Find where the given text appears and provide that cell's center as (x, y) coordinate. 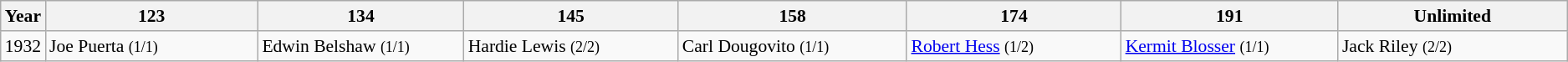
134 (360, 16)
Year (23, 16)
Kermit Blosser (1/1) (1229, 46)
1932 (23, 46)
158 (793, 16)
Unlimited (1453, 16)
Joe Puerta (1/1) (151, 46)
Hardie Lewis (2/2) (571, 46)
Jack Riley (2/2) (1453, 46)
191 (1229, 16)
145 (571, 16)
Robert Hess (1/2) (1014, 46)
123 (151, 16)
Carl Dougovito (1/1) (793, 46)
Edwin Belshaw (1/1) (360, 46)
174 (1014, 16)
